For the text-containing cell, return its midpoint in (X, Y) coordinate format. 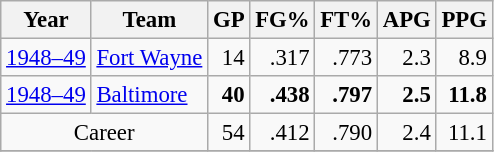
40 (229, 95)
FT% (346, 20)
.797 (346, 95)
.438 (282, 95)
2.4 (406, 133)
Team (150, 20)
GP (229, 20)
.412 (282, 133)
.790 (346, 133)
Fort Wayne (150, 58)
Year (46, 20)
.317 (282, 58)
Baltimore (150, 95)
FG% (282, 20)
8.9 (464, 58)
APG (406, 20)
2.3 (406, 58)
.773 (346, 58)
2.5 (406, 95)
11.8 (464, 95)
54 (229, 133)
11.1 (464, 133)
PPG (464, 20)
14 (229, 58)
Career (104, 133)
